Capture the cell that displays the provided text and extract its (X, Y) central coordinate. 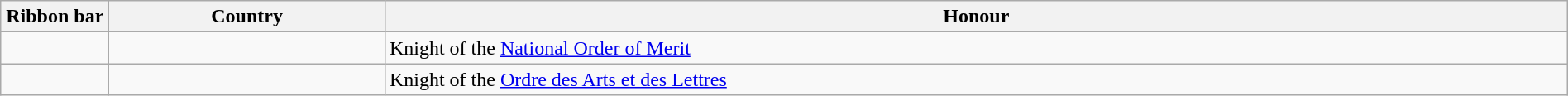
Ribbon bar (55, 17)
Country (247, 17)
Knight of the National Order of Merit (976, 48)
Honour (976, 17)
Knight of the Ordre des Arts et des Lettres (976, 79)
